Pinpoint the cell where the given text exists, returning its [X, Y] midpoint coordinate. 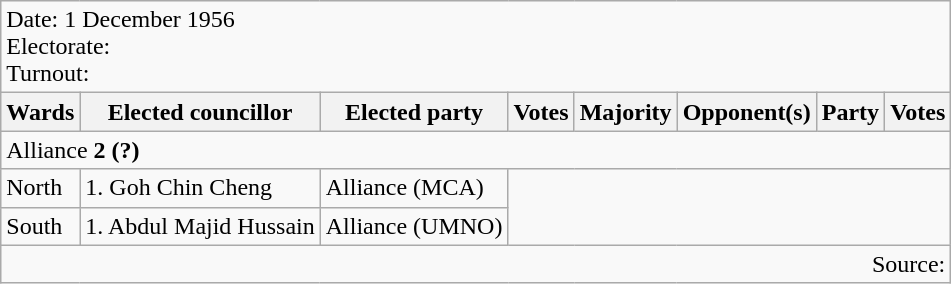
Date: 1 December 1956Electorate: Turnout: [476, 47]
Alliance (MCA) [414, 188]
Elected party [414, 112]
1. Abdul Majid Hussain [200, 226]
South [40, 226]
Source: [476, 264]
Alliance (UMNO) [414, 226]
Wards [40, 112]
Opponent(s) [746, 112]
Alliance 2 (?) [476, 150]
North [40, 188]
Majority [626, 112]
Elected councillor [200, 112]
1. Goh Chin Cheng [200, 188]
Party [850, 112]
